Detect which cell encompasses the target text, then output its (x, y) center coordinate. 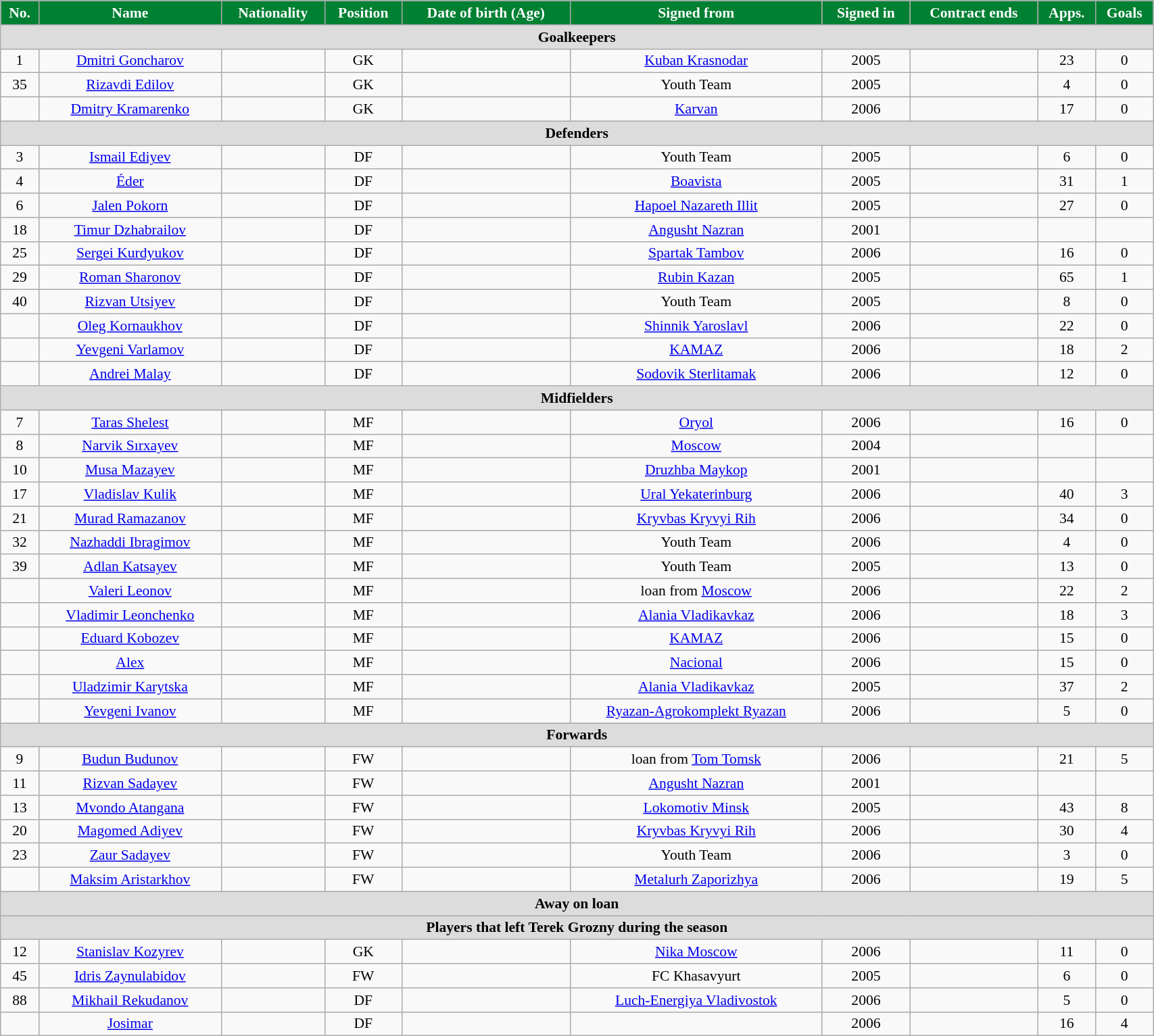
Nika Moscow (696, 952)
Jalen Pokorn (130, 205)
9 (20, 760)
Sodovik Sterlitamak (696, 374)
Spartak Tambov (696, 253)
Maksim Aristarkhov (130, 880)
loan from Moscow (696, 591)
No. (20, 13)
Yevgeni Ivanov (130, 711)
37 (1067, 687)
Name (130, 13)
Druzhba Maykop (696, 470)
Timur Dzhabrailov (130, 230)
Defenders (577, 133)
Ismail Ediyev (130, 157)
45 (20, 976)
Yevgeni Varlamov (130, 350)
Mikhail Rekudanov (130, 1000)
Adlan Katsayev (130, 567)
Position (363, 13)
25 (20, 253)
Vladimir Leonchenko (130, 615)
Valeri Leonov (130, 591)
loan from Tom Tomsk (696, 760)
Rizvan Sadayev (130, 783)
Stanislav Kozyrev (130, 952)
43 (1067, 808)
Rizvan Utsiyev (130, 302)
Oleg Kornaukhov (130, 326)
27 (1067, 205)
Mvondo Atangana (130, 808)
Forwards (577, 735)
29 (20, 278)
Roman Sharonov (130, 278)
Hapoel Nazareth Illit (696, 205)
Signed in (865, 13)
Vladislav Kulik (130, 495)
65 (1067, 278)
Metalurh Zaporizhya (696, 880)
Nazhaddi Ibragimov (130, 543)
Midfielders (577, 398)
Kuban Krasnodar (696, 61)
Zaur Sadayev (130, 856)
39 (20, 567)
Nacional (696, 663)
Goalkeepers (577, 37)
Away on loan (577, 904)
Murad Ramazanov (130, 518)
Andrei Malay (130, 374)
19 (1067, 880)
Dmitri Goncharov (130, 61)
31 (1067, 182)
Contract ends (973, 13)
34 (1067, 518)
Goals (1125, 13)
32 (20, 543)
7 (20, 422)
Eduard Kobozev (130, 639)
Boavista (696, 182)
Moscow (696, 446)
Nationality (273, 13)
Rizavdi Edilov (130, 85)
35 (20, 85)
Ural Yekaterinburg (696, 495)
Shinnik Yaroslavl (696, 326)
88 (20, 1000)
Ryazan-Agrokomplekt Ryazan (696, 711)
Uladzimir Karytska (130, 687)
Musa Mazayev (130, 470)
Rubin Kazan (696, 278)
2004 (865, 446)
FC Khasavyurt (696, 976)
Alex (130, 663)
10 (20, 470)
Idris Zaynulabidov (130, 976)
Players that left Terek Grozny during the season (577, 928)
Oryol (696, 422)
Apps. (1067, 13)
Dmitry Kramarenko (130, 109)
Narvik Sırxayev (130, 446)
30 (1067, 831)
Date of birth (Age) (485, 13)
Luch-Energiya Vladivostok (696, 1000)
Éder (130, 182)
Signed from (696, 13)
Taras Shelest (130, 422)
Budun Budunov (130, 760)
20 (20, 831)
Josimar (130, 1024)
Magomed Adiyev (130, 831)
Karvan (696, 109)
Lokomotiv Minsk (696, 808)
Sergei Kurdyukov (130, 253)
